Identify which cell holds the provided text, then report its [X, Y] central coordinate. 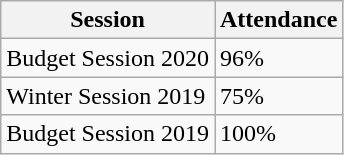
Winter Session 2019 [108, 96]
Session [108, 20]
Budget Session 2020 [108, 58]
96% [278, 58]
Budget Session 2019 [108, 134]
100% [278, 134]
Attendance [278, 20]
75% [278, 96]
